Capture the cell that displays the provided text and extract its (X, Y) central coordinate. 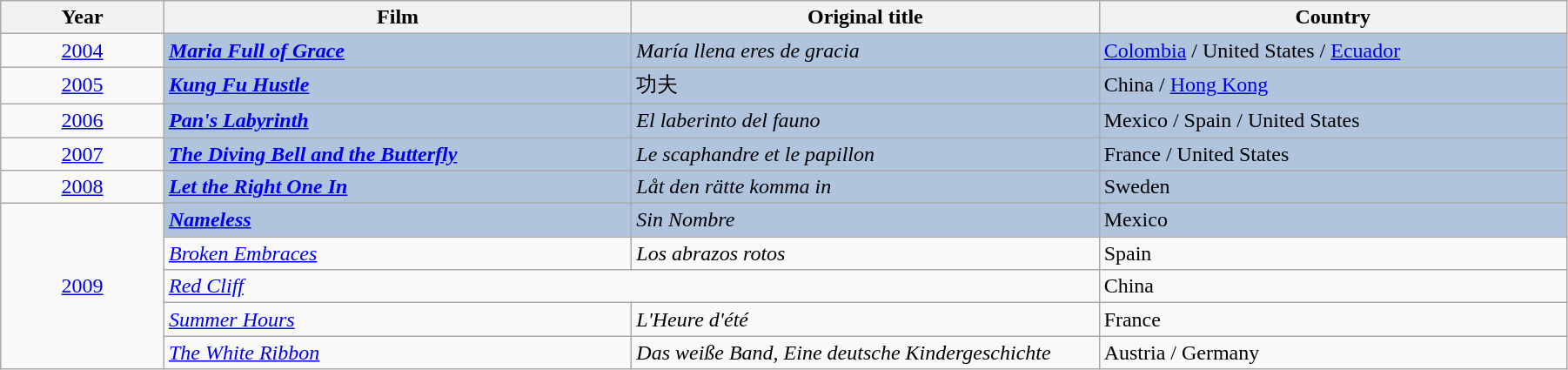
Colombia / United States / Ecuador (1333, 50)
Original title (865, 17)
Le scaphandre et le papillon (865, 154)
2008 (83, 187)
El laberinto del fauno (865, 120)
Country (1333, 17)
The Diving Bell and the Butterfly (397, 154)
Kung Fu Hustle (397, 85)
2009 (83, 286)
2006 (83, 120)
China (1333, 286)
Das weiße Band, Eine deutsche Kindergeschichte (865, 353)
Sweden (1333, 187)
Låt den rätte komma in (865, 187)
Los abrazos rotos (865, 253)
L'Heure d'été (865, 320)
Film (397, 17)
Nameless (397, 220)
Broken Embraces (397, 253)
2007 (83, 154)
France / United States (1333, 154)
Pan's Labyrinth (397, 120)
Summer Hours (397, 320)
Mexico (1333, 220)
功夫 (865, 85)
The White Ribbon (397, 353)
Year (83, 17)
Sin Nombre (865, 220)
Spain (1333, 253)
María llena eres de gracia (865, 50)
Red Cliff (632, 286)
China / Hong Kong (1333, 85)
2005 (83, 85)
Let the Right One In (397, 187)
Austria / Germany (1333, 353)
France (1333, 320)
2004 (83, 50)
Maria Full of Grace (397, 50)
Mexico / Spain / United States (1333, 120)
